For the text-containing cell, return its midpoint in (x, y) coordinate format. 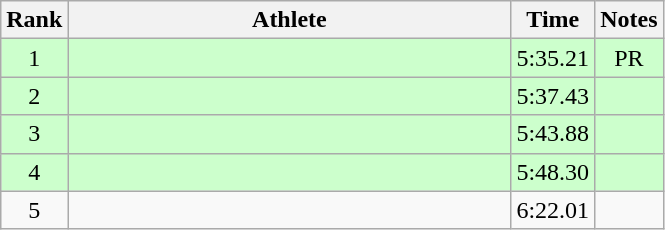
2 (34, 96)
5:37.43 (553, 96)
5:35.21 (553, 58)
3 (34, 134)
Rank (34, 20)
6:22.01 (553, 210)
4 (34, 172)
1 (34, 58)
5:43.88 (553, 134)
5:48.30 (553, 172)
Time (553, 20)
Notes (629, 20)
Athlete (290, 20)
5 (34, 210)
PR (629, 58)
